Identify which cell holds the provided text, then report its [x, y] central coordinate. 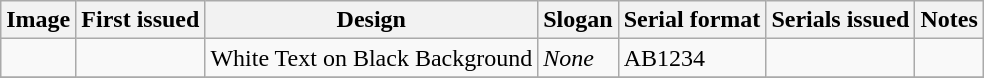
Image [38, 20]
Notes [949, 20]
Slogan [578, 20]
None [578, 58]
First issued [140, 20]
White Text on Black Background [372, 58]
Design [372, 20]
Serial format [692, 20]
AB1234 [692, 58]
Serials issued [840, 20]
